From the cell containing the given text, extract its center point as (X, Y) coordinate. 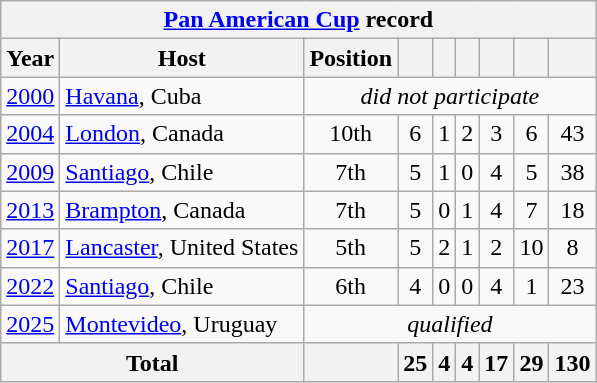
18 (572, 210)
2017 (30, 248)
Position (351, 58)
23 (572, 286)
3 (496, 134)
6th (351, 286)
10 (532, 248)
Pan American Cup record (298, 20)
2013 (30, 210)
38 (572, 172)
London, Canada (182, 134)
8 (572, 248)
130 (572, 362)
2004 (30, 134)
2009 (30, 172)
Montevideo, Uruguay (182, 324)
Havana, Cuba (182, 96)
25 (416, 362)
2000 (30, 96)
Total (152, 362)
qualified (450, 324)
Host (182, 58)
17 (496, 362)
10th (351, 134)
did not participate (450, 96)
2025 (30, 324)
Brampton, Canada (182, 210)
43 (572, 134)
7 (532, 210)
Lancaster, United States (182, 248)
Year (30, 58)
29 (532, 362)
5th (351, 248)
2022 (30, 286)
